Search for the cell housing the specified text and yield its [X, Y] center coordinate. 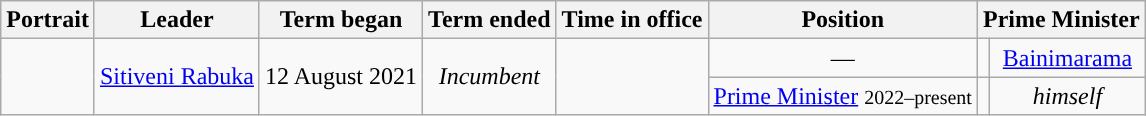
12 August 2021 [340, 77]
Sitiveni Rabuka [176, 77]
Prime Minister 2022–present [842, 96]
Time in office [632, 20]
Leader [176, 20]
Incumbent [490, 77]
— [842, 58]
Position [842, 20]
Term began [340, 20]
Term ended [490, 20]
himself [1068, 96]
Prime Minister [1061, 20]
Bainimarama [1068, 58]
Portrait [48, 20]
